From the cell containing the given text, extract its center point as (x, y) coordinate. 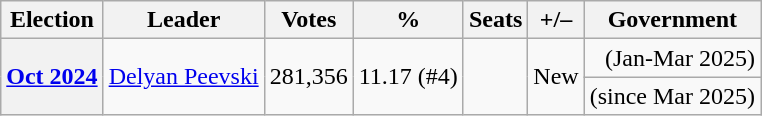
11.17 (#4) (408, 77)
Leader (184, 20)
Government (672, 20)
Votes (308, 20)
% (408, 20)
(Jan-Mar 2025) (672, 58)
New (556, 77)
281,356 (308, 77)
(since Mar 2025) (672, 96)
Oct 2024 (52, 77)
Election (52, 20)
Seats (495, 20)
Delyan Peevski (184, 77)
+/– (556, 20)
